Provide the (x, y) coordinate of the cell's center where the given text is located.  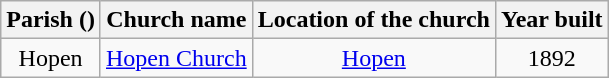
Hopen Church (176, 58)
Location of the church (374, 20)
1892 (552, 58)
Church name (176, 20)
Year built (552, 20)
Parish () (51, 20)
